Find where the given text appears and provide that cell's center as [x, y] coordinate. 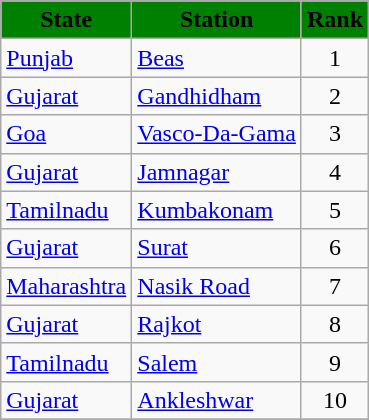
Surat [217, 248]
Goa [66, 134]
Rajkot [217, 324]
Kumbakonam [217, 210]
9 [334, 362]
Nasik Road [217, 286]
Beas [217, 58]
6 [334, 248]
Salem [217, 362]
10 [334, 400]
Gandhidham [217, 96]
2 [334, 96]
4 [334, 172]
7 [334, 286]
State [66, 20]
3 [334, 134]
Ankleshwar [217, 400]
1 [334, 58]
8 [334, 324]
Vasco-Da-Gama [217, 134]
5 [334, 210]
Maharashtra [66, 286]
Jamnagar [217, 172]
Rank [334, 20]
Punjab [66, 58]
Station [217, 20]
